Capture the cell that displays the provided text and extract its [x, y] central coordinate. 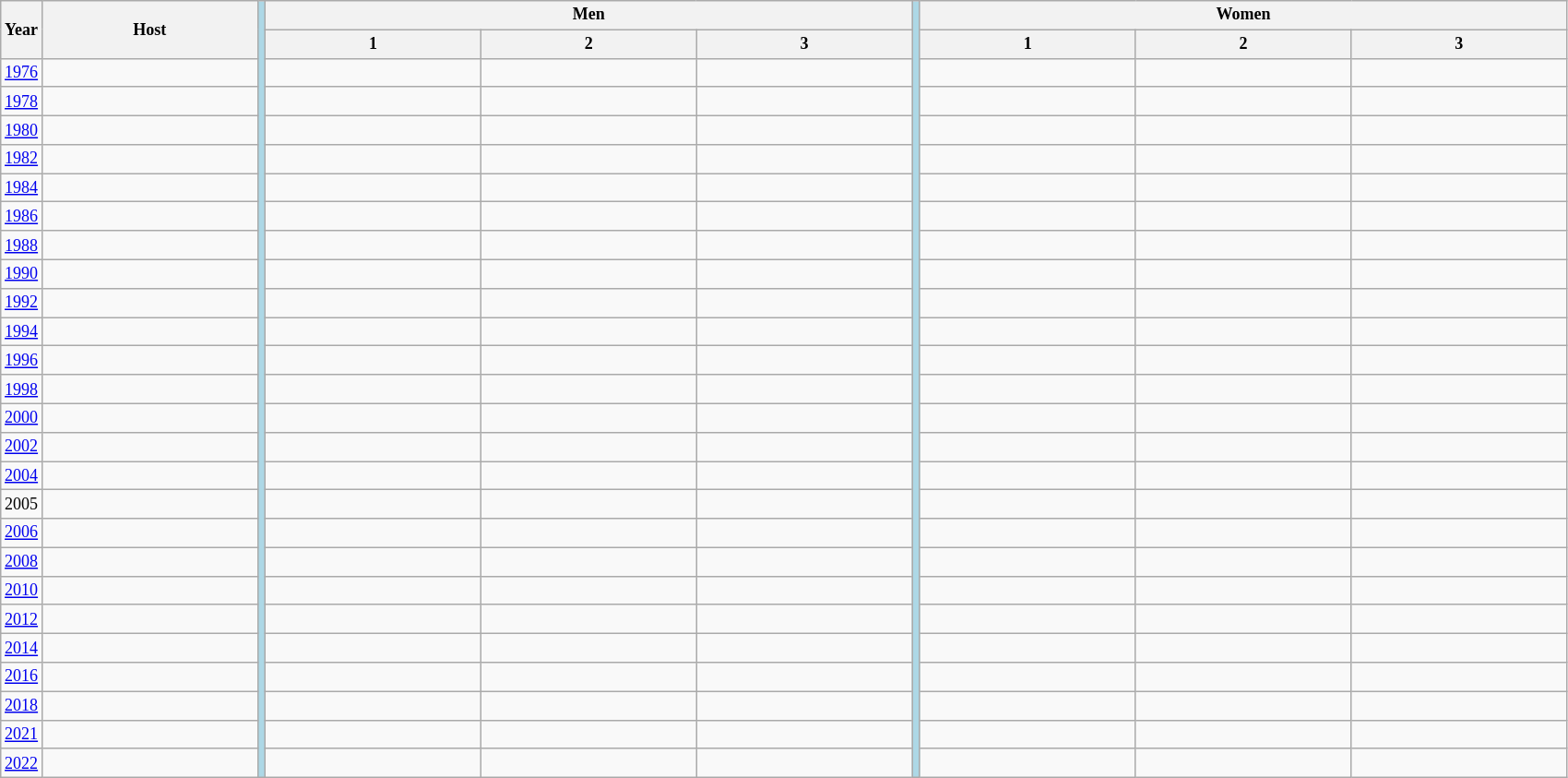
1998 [22, 389]
1984 [22, 188]
Men [588, 15]
2004 [22, 476]
2022 [22, 762]
2012 [22, 618]
1990 [22, 273]
2006 [22, 533]
1994 [22, 332]
1980 [22, 129]
2008 [22, 561]
1988 [22, 245]
1986 [22, 216]
Year [22, 30]
2000 [22, 417]
2010 [22, 591]
1992 [22, 303]
1976 [22, 72]
2014 [22, 648]
Host [149, 30]
Women [1243, 15]
1978 [22, 102]
2002 [22, 447]
2021 [22, 735]
1982 [22, 159]
1996 [22, 360]
2018 [22, 705]
2005 [22, 504]
2016 [22, 677]
